Return [X, Y] of the center of cell containing provided text 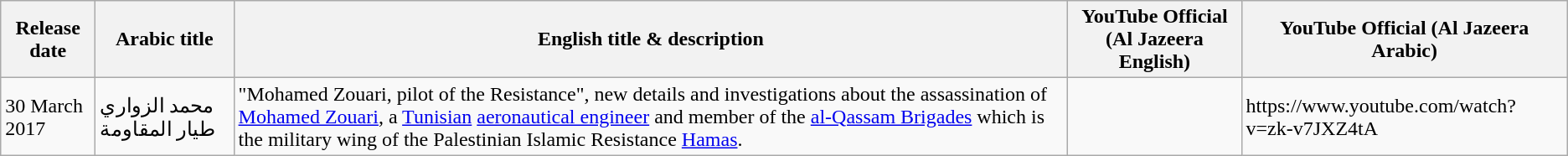
Release date [49, 39]
Arabic title [164, 39]
English title & description [651, 39]
YouTube Official (Al Jazeera Arabic) [1404, 39]
https://www.youtube.com/watch?v=zk-v7JXZ4tA [1404, 117]
YouTube Official (Al Jazeera English) [1154, 39]
محمد الزواري طيار المقاومة [164, 117]
30 March 2017 [49, 117]
